Extract the [X, Y] coordinate from the center of the cell holding the provided text.  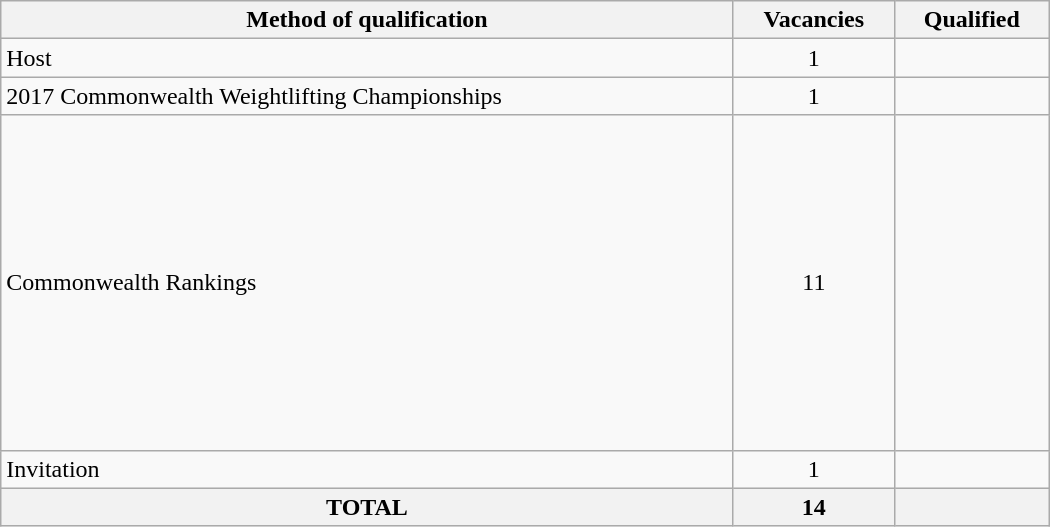
Invitation [367, 469]
Qualified [972, 20]
2017 Commonwealth Weightlifting Championships [367, 96]
Host [367, 58]
11 [814, 282]
Method of qualification [367, 20]
14 [814, 507]
Vacancies [814, 20]
TOTAL [367, 507]
Commonwealth Rankings [367, 282]
